Output the [x, y] coordinate of the center of the cell containing the given text.  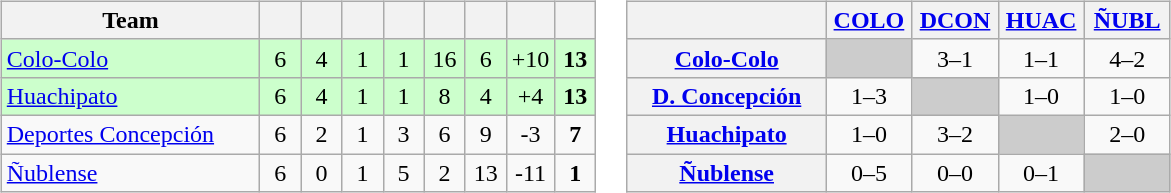
D. Concepción [726, 96]
COLO [869, 20]
DCON [955, 20]
1–3 [869, 96]
0–0 [955, 173]
3 [404, 134]
0–1 [1041, 173]
16 [444, 58]
9 [486, 134]
7 [576, 134]
3–1 [955, 58]
-3 [530, 134]
4–2 [1127, 58]
8 [444, 96]
0–5 [869, 173]
HUAC [1041, 20]
3–2 [955, 134]
5 [404, 173]
-11 [530, 173]
+10 [530, 58]
2–0 [1127, 134]
+4 [530, 96]
ÑUBL [1127, 20]
0 [322, 173]
Team [130, 20]
1–1 [1041, 58]
Deportes Concepción [130, 134]
